Return (x, y) of the center of cell containing provided text 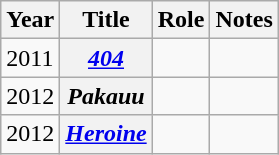
404 (106, 58)
Pakauu (106, 96)
2011 (30, 58)
Heroine (106, 134)
Title (106, 20)
Role (181, 20)
Notes (244, 20)
Year (30, 20)
